Locate the cell with the specified text and output its (X, Y) center coordinate. 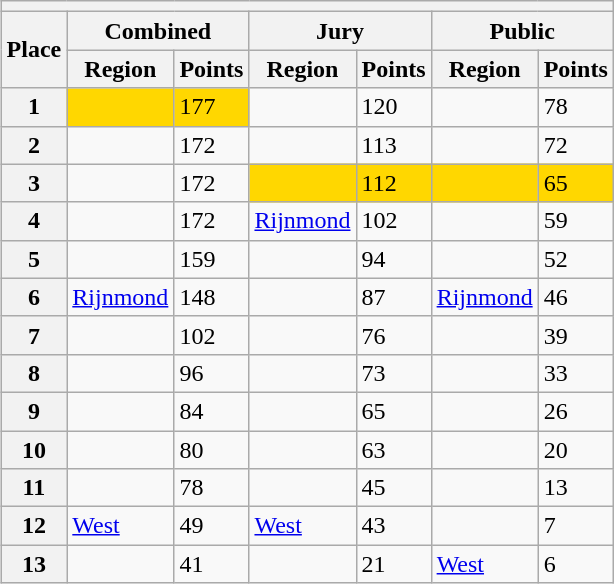
63 (394, 449)
20 (576, 449)
177 (212, 107)
43 (394, 526)
33 (576, 373)
Public (522, 31)
84 (212, 411)
4 (34, 221)
Jury (340, 31)
113 (394, 145)
Place (34, 50)
8 (34, 373)
76 (394, 335)
87 (394, 297)
80 (212, 449)
2 (34, 145)
12 (34, 526)
159 (212, 259)
59 (576, 221)
26 (576, 411)
49 (212, 526)
9 (34, 411)
73 (394, 373)
46 (576, 297)
41 (212, 564)
45 (394, 488)
120 (394, 107)
3 (34, 183)
112 (394, 183)
39 (576, 335)
Combined (158, 31)
72 (576, 145)
10 (34, 449)
11 (34, 488)
94 (394, 259)
96 (212, 373)
21 (394, 564)
148 (212, 297)
1 (34, 107)
52 (576, 259)
5 (34, 259)
